Capture the cell that displays the provided text and extract its [x, y] central coordinate. 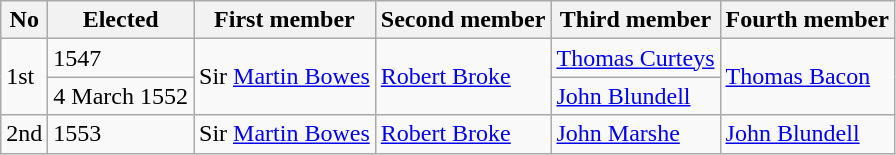
Second member [463, 20]
Third member [636, 20]
No [24, 20]
Elected [121, 20]
4 March 1552 [121, 96]
First member [285, 20]
2nd [24, 134]
1547 [121, 58]
John Marshe [636, 134]
Thomas Curteys [636, 58]
Thomas Bacon [807, 77]
1553 [121, 134]
1st [24, 77]
Fourth member [807, 20]
